Return (x, y) of the center of cell containing provided text 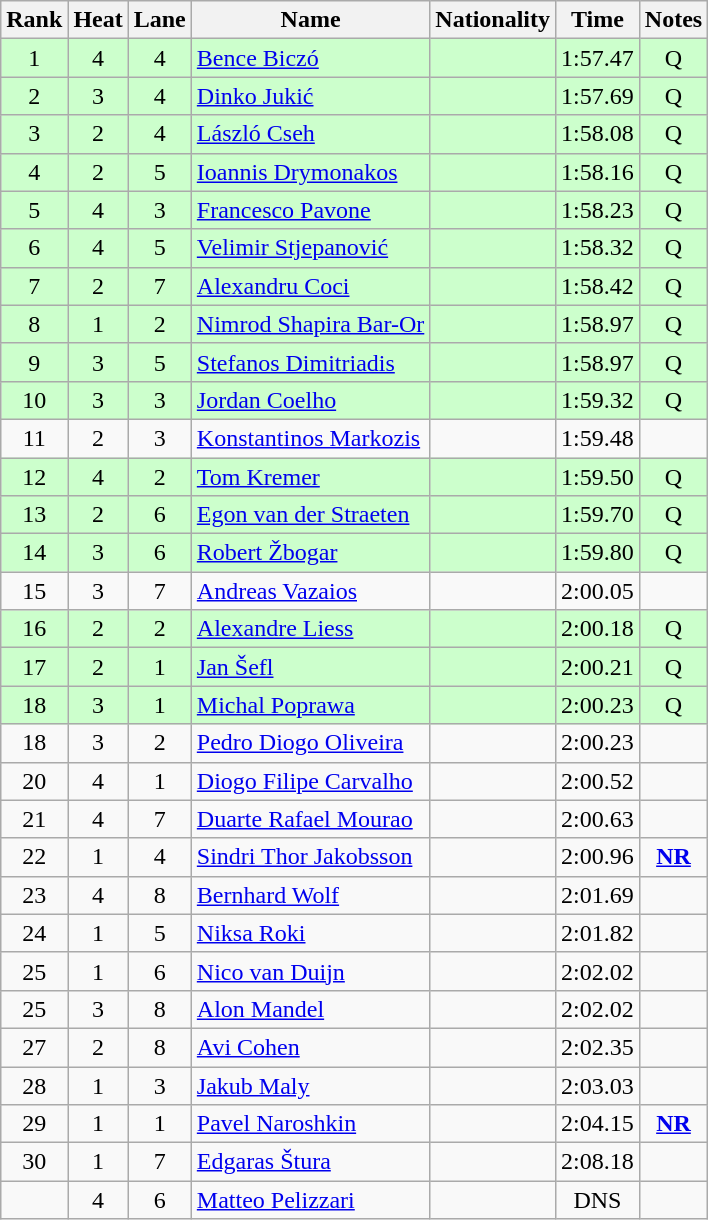
Rank (34, 20)
DNS (598, 1200)
1:57.47 (598, 58)
2:00.18 (598, 629)
1:59.80 (598, 553)
Robert Žbogar (310, 553)
20 (34, 781)
Matteo Pelizzari (310, 1200)
Alon Mandel (310, 1009)
Egon van der Straeten (310, 515)
11 (34, 438)
Alexandru Coci (310, 286)
1:59.32 (598, 400)
29 (34, 1124)
2:03.03 (598, 1085)
2:01.82 (598, 933)
14 (34, 553)
1:57.69 (598, 96)
2:00.52 (598, 781)
Velimir Stjepanović (310, 248)
13 (34, 515)
Bernhard Wolf (310, 895)
1:58.16 (598, 172)
24 (34, 933)
Niksa Roki (310, 933)
16 (34, 629)
12 (34, 477)
Pedro Diogo Oliveira (310, 743)
1:59.50 (598, 477)
15 (34, 591)
Edgaras Štura (310, 1162)
Dinko Jukić (310, 96)
Ioannis Drymonakos (310, 172)
30 (34, 1162)
2:01.69 (598, 895)
Name (310, 20)
10 (34, 400)
1:59.70 (598, 515)
Alexandre Liess (310, 629)
László Cseh (310, 134)
1:58.42 (598, 286)
1:58.08 (598, 134)
2:00.05 (598, 591)
Sindri Thor Jakobsson (310, 857)
27 (34, 1047)
2:00.63 (598, 819)
9 (34, 362)
Jan Šefl (310, 667)
21 (34, 819)
Jordan Coelho (310, 400)
2:04.15 (598, 1124)
Heat (98, 20)
2:02.35 (598, 1047)
Nico van Duijn (310, 971)
Pavel Naroshkin (310, 1124)
Tom Kremer (310, 477)
Nimrod Shapira Bar-Or (310, 324)
22 (34, 857)
2:00.96 (598, 857)
Andreas Vazaios (310, 591)
28 (34, 1085)
Michal Poprawa (310, 705)
Nationality (493, 20)
Diogo Filipe Carvalho (310, 781)
Avi Cohen (310, 1047)
Stefanos Dimitriadis (310, 362)
Francesco Pavone (310, 210)
Duarte Rafael Mourao (310, 819)
Lane (160, 20)
Jakub Maly (310, 1085)
Konstantinos Markozis (310, 438)
17 (34, 667)
1:59.48 (598, 438)
Notes (673, 20)
1:58.23 (598, 210)
Time (598, 20)
2:00.21 (598, 667)
23 (34, 895)
Bence Biczó (310, 58)
1:58.32 (598, 248)
2:08.18 (598, 1162)
